Search for the cell housing the specified text and yield its (X, Y) center coordinate. 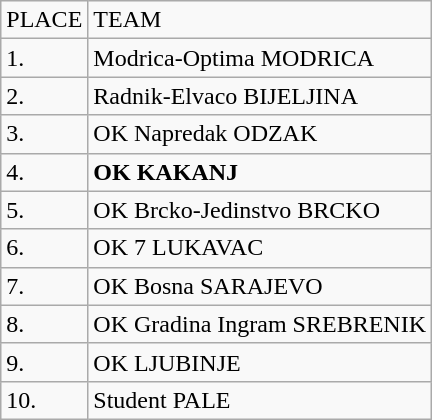
OK Napredak ODZAK (260, 134)
8. (44, 324)
Modrica-Optima MODRICA (260, 58)
OK 7 LUKAVAC (260, 248)
Student PALE (260, 400)
PLACE (44, 20)
OK Gradina Ingram SREBRENIK (260, 324)
OK KAKANJ (260, 172)
6. (44, 248)
9. (44, 362)
OK Bosna SARAJEVO (260, 286)
OK Brcko-Jedinstvo BRCKO (260, 210)
5. (44, 210)
4. (44, 172)
TEAM (260, 20)
3. (44, 134)
Radnik-Elvaco BIJELJINA (260, 96)
10. (44, 400)
OK LJUBINJE (260, 362)
1. (44, 58)
7. (44, 286)
2. (44, 96)
